Search for the cell housing the specified text and yield its (X, Y) center coordinate. 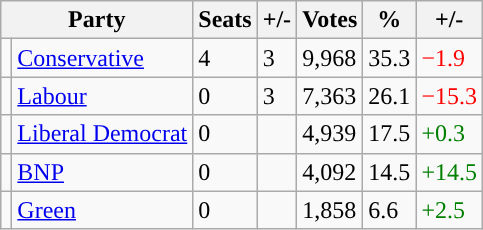
1,858 (330, 210)
35.3 (390, 58)
+14.5 (450, 172)
BNP (102, 172)
26.1 (390, 96)
Green (102, 210)
+2.5 (450, 210)
7,363 (330, 96)
14.5 (390, 172)
+0.3 (450, 134)
−1.9 (450, 58)
4,939 (330, 134)
4,092 (330, 172)
Party (97, 20)
9,968 (330, 58)
% (390, 20)
Seats (225, 20)
Liberal Democrat (102, 134)
4 (225, 58)
17.5 (390, 134)
Conservative (102, 58)
Votes (330, 20)
−15.3 (450, 96)
Labour (102, 96)
6.6 (390, 210)
